Capture the cell that displays the provided text and extract its [x, y] central coordinate. 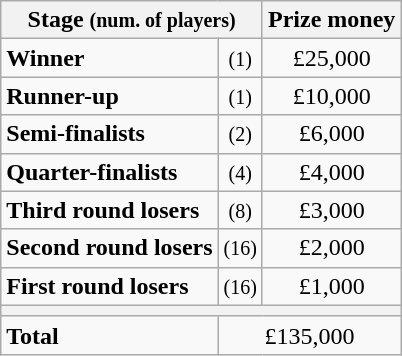
£6,000 [331, 134]
£135,000 [310, 335]
£1,000 [331, 286]
Prize money [331, 20]
(2) [240, 134]
Winner [110, 58]
£4,000 [331, 172]
£25,000 [331, 58]
Third round losers [110, 210]
First round losers [110, 286]
Total [110, 335]
Quarter-finalists [110, 172]
Second round losers [110, 248]
£10,000 [331, 96]
£2,000 [331, 248]
(8) [240, 210]
£3,000 [331, 210]
Stage (num. of players) [132, 20]
Semi-finalists [110, 134]
(4) [240, 172]
Runner-up [110, 96]
